Detect which cell encompasses the target text, then output its [X, Y] center coordinate. 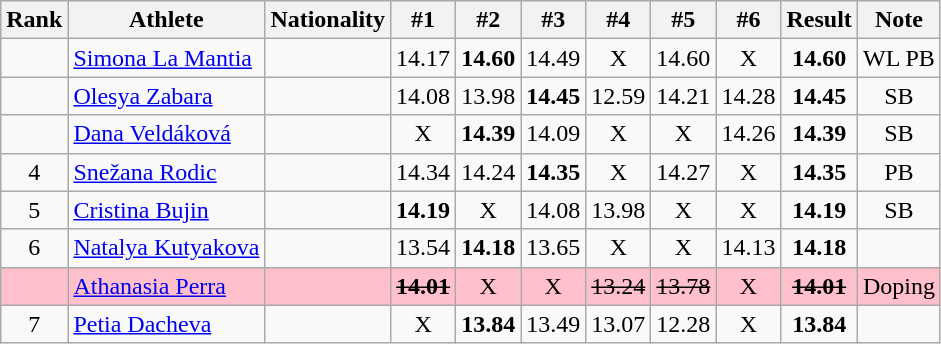
Cristina Bujin [166, 210]
Simona La Mantia [166, 58]
13.54 [424, 248]
5 [34, 210]
14.13 [748, 248]
#4 [618, 20]
#1 [424, 20]
14.09 [554, 134]
Natalya Kutyakova [166, 248]
Petia Dacheva [166, 324]
Rank [34, 20]
6 [34, 248]
13.78 [684, 286]
13.49 [554, 324]
Dana Veldáková [166, 134]
#5 [684, 20]
Note [898, 20]
Nationality [328, 20]
Result [819, 20]
14.26 [748, 134]
Doping [898, 286]
14.27 [684, 172]
Athlete [166, 20]
#6 [748, 20]
7 [34, 324]
14.24 [488, 172]
14.21 [684, 96]
14.28 [748, 96]
13.24 [618, 286]
Olesya Zabara [166, 96]
4 [34, 172]
12.28 [684, 324]
#3 [554, 20]
12.59 [618, 96]
14.34 [424, 172]
PB [898, 172]
13.07 [618, 324]
Athanasia Perra [166, 286]
WL PB [898, 58]
13.65 [554, 248]
14.17 [424, 58]
Snežana Rodic [166, 172]
14.49 [554, 58]
#2 [488, 20]
